Find where the given text appears and provide that cell's center as [X, Y] coordinate. 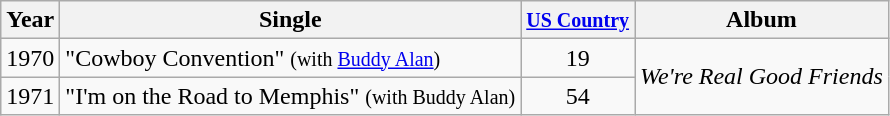
"I'm on the Road to Memphis" (with Buddy Alan) [290, 96]
1971 [30, 96]
Year [30, 20]
54 [578, 96]
1970 [30, 58]
"Cowboy Convention" (with Buddy Alan) [290, 58]
19 [578, 58]
We're Real Good Friends [762, 77]
US Country [578, 20]
Single [290, 20]
Album [762, 20]
